Identify which cell holds the provided text, then report its [X, Y] central coordinate. 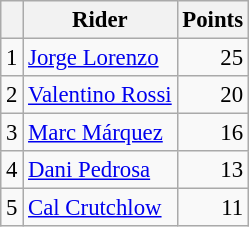
Marc Márquez [100, 133]
2 [12, 95]
16 [212, 133]
1 [12, 58]
Dani Pedrosa [100, 170]
25 [212, 58]
20 [212, 95]
3 [12, 133]
Jorge Lorenzo [100, 58]
Points [212, 20]
13 [212, 170]
Rider [100, 20]
4 [12, 170]
11 [212, 208]
5 [12, 208]
Valentino Rossi [100, 95]
Cal Crutchlow [100, 208]
